Pinpoint the cell where the given text exists, returning its [X, Y] midpoint coordinate. 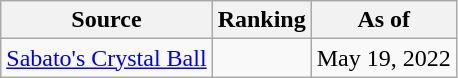
May 19, 2022 [384, 58]
Ranking [262, 20]
Source [106, 20]
As of [384, 20]
Sabato's Crystal Ball [106, 58]
